Output the [X, Y] coordinate of the center of the cell containing the given text.  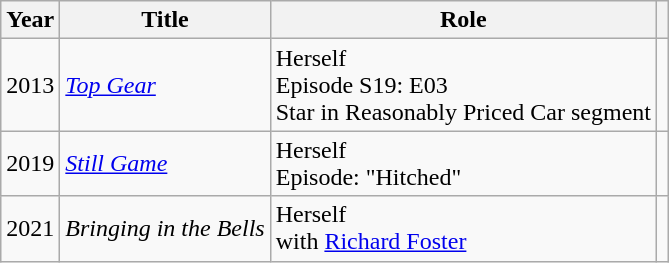
Herself Episode: "Hitched" [463, 164]
Herself Episode S19: E03 Star in Reasonably Priced Car segment [463, 85]
Herself with Richard Foster [463, 228]
Top Gear [165, 85]
Still Game [165, 164]
Role [463, 20]
2013 [30, 85]
2019 [30, 164]
2021 [30, 228]
Bringing in the Bells [165, 228]
Title [165, 20]
Year [30, 20]
